Search for the cell housing the specified text and yield its (X, Y) center coordinate. 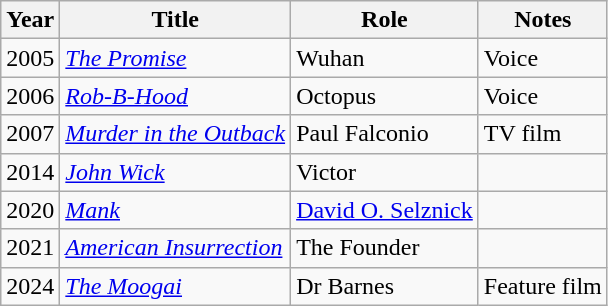
TV film (542, 134)
2006 (30, 96)
Title (176, 20)
Wuhan (385, 58)
Paul Falconio (385, 134)
2020 (30, 210)
Dr Barnes (385, 286)
Murder in the Outback (176, 134)
2014 (30, 172)
David O. Selznick (385, 210)
Feature film (542, 286)
Year (30, 20)
The Promise (176, 58)
John Wick (176, 172)
2007 (30, 134)
Octopus (385, 96)
Rob-B-Hood (176, 96)
2024 (30, 286)
Role (385, 20)
Victor (385, 172)
American Insurrection (176, 248)
Mank (176, 210)
The Founder (385, 248)
The Moogai (176, 286)
Notes (542, 20)
2005 (30, 58)
2021 (30, 248)
